Detect which cell encompasses the target text, then output its [X, Y] center coordinate. 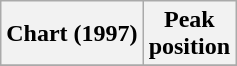
Chart (1997) [72, 34]
Peakposition [189, 34]
